Return (x, y) of the center of cell containing provided text 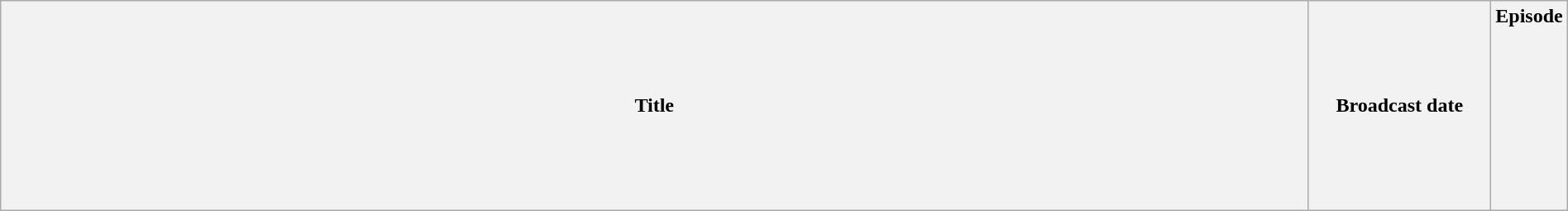
Title (655, 106)
Episode (1529, 106)
Broadcast date (1399, 106)
